Extract the [x, y] coordinate from the center of the cell holding the provided text.  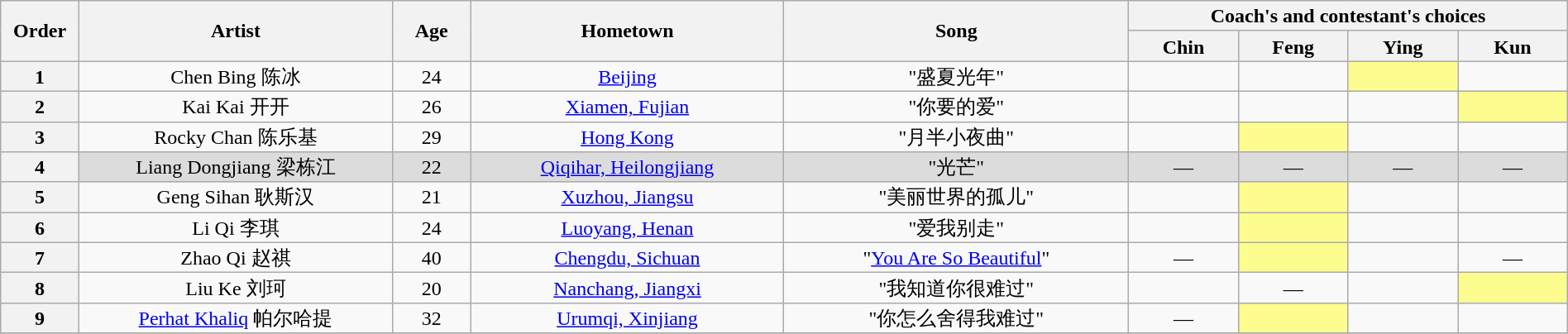
Geng Sihan 耿斯汉 [235, 197]
Beijing [627, 76]
"光芒" [956, 167]
"美丽世界的孤儿" [956, 197]
Luoyang, Henan [627, 228]
Hong Kong [627, 137]
Artist [235, 31]
32 [432, 317]
Xuzhou, Jiangsu [627, 197]
1 [40, 76]
Rocky Chan 陈乐基 [235, 137]
"月半小夜曲" [956, 137]
"盛夏光年" [956, 76]
Chengdu, Sichuan [627, 258]
2 [40, 106]
Zhao Qi 赵祺 [235, 258]
Chin [1184, 46]
Perhat Khaliq 帕尔哈提 [235, 317]
Ying [1403, 46]
Age [432, 31]
"爱我别走" [956, 228]
"你怎么舍得我难过" [956, 317]
Feng [1293, 46]
26 [432, 106]
22 [432, 167]
Liang Dongjiang 梁栋江 [235, 167]
21 [432, 197]
"你要的爱" [956, 106]
Li Qi 李琪 [235, 228]
Song [956, 31]
Urumqi, Xinjiang [627, 317]
Xiamen, Fujian [627, 106]
Qiqihar, Heilongjiang [627, 167]
Liu Ke 刘珂 [235, 288]
40 [432, 258]
7 [40, 258]
4 [40, 167]
"我知道你很难过" [956, 288]
8 [40, 288]
6 [40, 228]
Chen Bing 陈冰 [235, 76]
Hometown [627, 31]
Kun [1513, 46]
9 [40, 317]
Kai Kai 开开 [235, 106]
5 [40, 197]
29 [432, 137]
Order [40, 31]
Coach's and contestant's choices [1348, 17]
"You Are So Beautiful" [956, 258]
20 [432, 288]
Nanchang, Jiangxi [627, 288]
3 [40, 137]
